Determine the [x, y] coordinate at the center of the cell enclosing the given text.  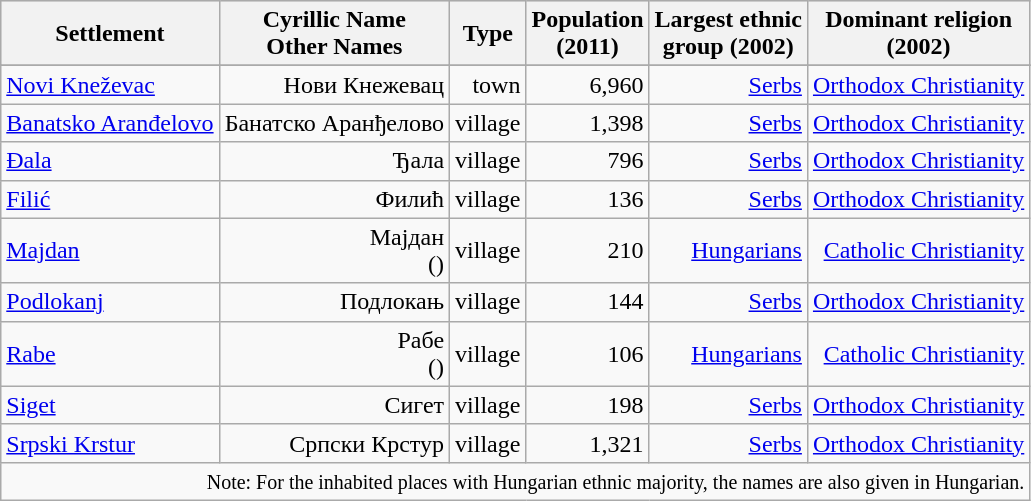
Srpski Krstur [110, 443]
Dominant religion(2002) [918, 34]
Rabe [110, 354]
Podlokanj [110, 302]
Подлокањ [334, 302]
Филић [334, 199]
1,321 [588, 443]
Српски Крстур [334, 443]
Рабе() [334, 354]
796 [588, 161]
Нови Кнежевац [334, 85]
Majdan [110, 250]
Ђала [334, 161]
Банатско Аранђелово [334, 123]
Đala [110, 161]
Largest ethnicgroup (2002) [728, 34]
Filić [110, 199]
198 [588, 405]
Сигет [334, 405]
Мајдан() [334, 250]
1,398 [588, 123]
Cyrillic NameOther Names [334, 34]
Population(2011) [588, 34]
144 [588, 302]
210 [588, 250]
Settlement [110, 34]
Novi Kneževac [110, 85]
town [488, 85]
Note: For the inhabited places with Hungarian ethnic majority, the names are also given in Hungarian. [516, 481]
6,960 [588, 85]
Siget [110, 405]
Banatsko Aranđelovo [110, 123]
Type [488, 34]
136 [588, 199]
106 [588, 354]
